Search for the cell housing the specified text and yield its (x, y) center coordinate. 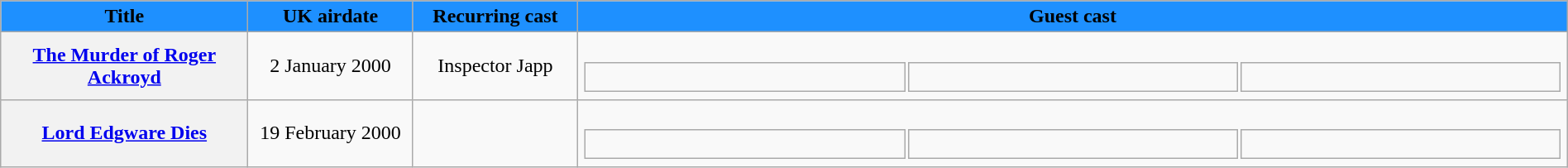
19 February 2000 (331, 132)
Title (124, 17)
Guest cast (1073, 17)
Inspector Japp (495, 66)
UK airdate (331, 17)
Lord Edgware Dies (124, 132)
2 January 2000 (331, 66)
Recurring cast (495, 17)
The Murder of Roger Ackroyd (124, 66)
